Locate the cell with the specified text and output its [X, Y] center coordinate. 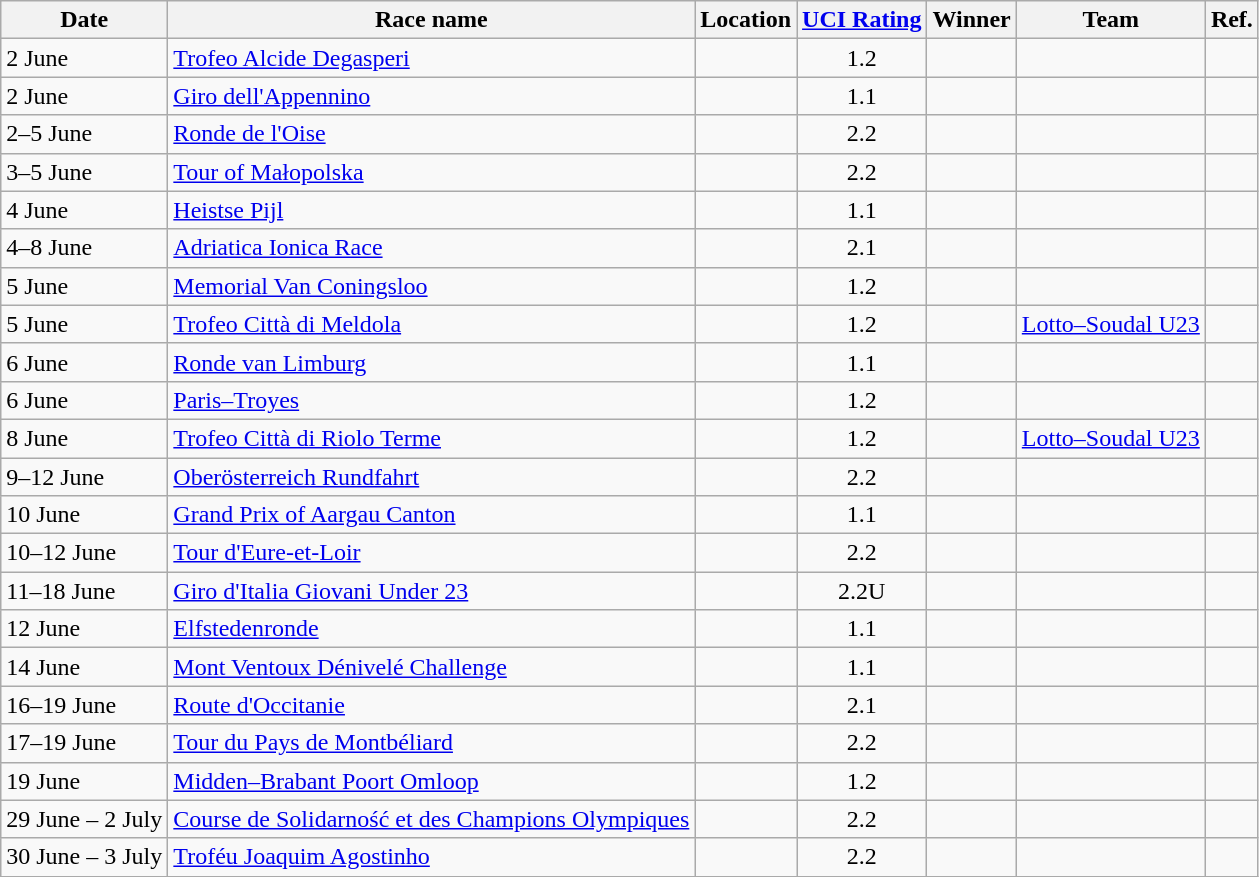
Adriatica Ionica Race [432, 248]
Trofeo Città di Meldola [432, 324]
Midden–Brabant Poort Omloop [432, 781]
3–5 June [84, 172]
Memorial Van Coningsloo [432, 286]
30 June – 3 July [84, 857]
Tour of Małopolska [432, 172]
UCI Rating [862, 20]
19 June [84, 781]
Ronde van Limburg [432, 362]
14 June [84, 667]
12 June [84, 629]
Route d'Occitanie [432, 705]
Trofeo Alcide Degasperi [432, 58]
Grand Prix of Aargau Canton [432, 515]
Giro dell'Appennino [432, 96]
Tour du Pays de Montbéliard [432, 743]
10 June [84, 515]
Date [84, 20]
16–19 June [84, 705]
8 June [84, 438]
Location [746, 20]
4–8 June [84, 248]
2.2U [862, 591]
17–19 June [84, 743]
Oberösterreich Rundfahrt [432, 477]
Mont Ventoux Dénivelé Challenge [432, 667]
Winner [972, 20]
Race name [432, 20]
10–12 June [84, 553]
Course de Solidarność et des Champions Olympiques [432, 819]
2–5 June [84, 134]
9–12 June [84, 477]
Heistse Pijl [432, 210]
Giro d'Italia Giovani Under 23 [432, 591]
Team [1110, 20]
Trofeo Città di Riolo Terme [432, 438]
Paris–Troyes [432, 400]
29 June – 2 July [84, 819]
11–18 June [84, 591]
Elfstedenronde [432, 629]
Tour d'Eure-et-Loir [432, 553]
Ref. [1232, 20]
Ronde de l'Oise [432, 134]
Troféu Joaquim Agostinho [432, 857]
4 June [84, 210]
